Extract the (x, y) coordinate from the center of the cell holding the provided text.  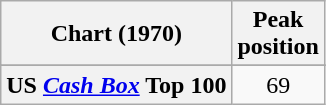
US Cash Box Top 100 (116, 85)
Chart (1970) (116, 34)
69 (278, 85)
Peakposition (278, 34)
